Extract the (X, Y) coordinate from the center of the cell holding the provided text.  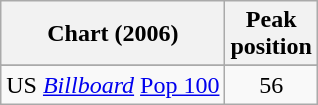
56 (271, 85)
US Billboard Pop 100 (113, 85)
Chart (2006) (113, 34)
Peakposition (271, 34)
